Extract the [x, y] coordinate from the center of the cell holding the provided text.  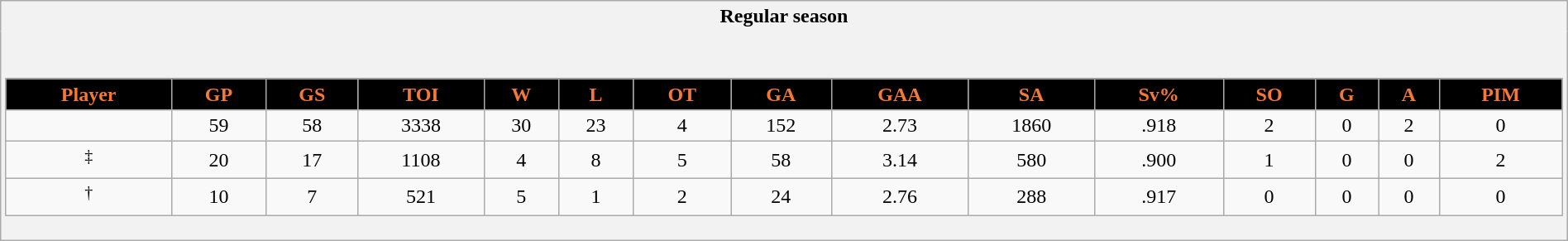
7 [313, 197]
20 [218, 161]
521 [421, 197]
23 [595, 126]
SO [1269, 94]
152 [781, 126]
GA [781, 94]
W [521, 94]
L [595, 94]
‡ [88, 161]
A [1409, 94]
Player [88, 94]
2.76 [900, 197]
OT [682, 94]
Sv% [1159, 94]
SA [1031, 94]
1108 [421, 161]
G [1346, 94]
PIM [1500, 94]
.917 [1159, 197]
288 [1031, 197]
8 [595, 161]
.918 [1159, 126]
GP [218, 94]
GAA [900, 94]
30 [521, 126]
.900 [1159, 161]
3.14 [900, 161]
17 [313, 161]
Regular season [784, 17]
1860 [1031, 126]
24 [781, 197]
TOI [421, 94]
2.73 [900, 126]
59 [218, 126]
† [88, 197]
GS [313, 94]
580 [1031, 161]
3338 [421, 126]
10 [218, 197]
